Capture the cell that displays the provided text and extract its [x, y] central coordinate. 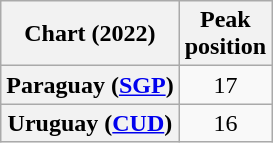
Paraguay (SGP) [90, 85]
17 [225, 85]
Chart (2022) [90, 34]
16 [225, 123]
Uruguay (CUD) [90, 123]
Peakposition [225, 34]
